Pinpoint the cell where the given text exists, returning its (x, y) midpoint coordinate. 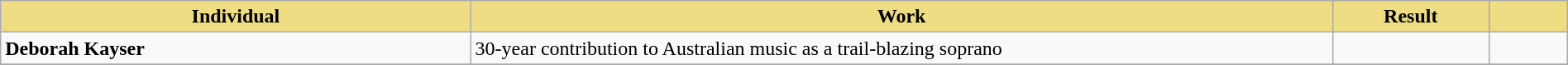
Individual (236, 17)
30-year contribution to Australian music as a trail-blazing soprano (901, 48)
Work (901, 17)
Deborah Kayser (236, 48)
Result (1411, 17)
